Find where the given text appears and provide that cell's center as [x, y] coordinate. 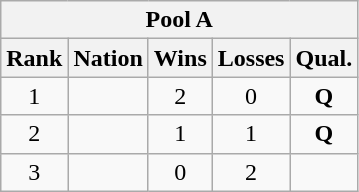
Pool A [180, 20]
Losses [251, 58]
Wins [180, 58]
Nation [108, 58]
Rank [34, 58]
Qual. [324, 58]
3 [34, 172]
